Identify which cell holds the provided text, then report its (X, Y) central coordinate. 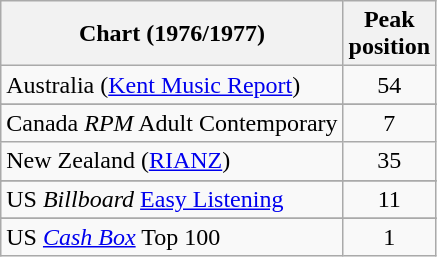
11 (389, 199)
US Billboard Easy Listening (172, 199)
Peakposition (389, 34)
Australia (Kent Music Report) (172, 85)
54 (389, 85)
Chart (1976/1977) (172, 34)
New Zealand (RIANZ) (172, 161)
Canada RPM Adult Contemporary (172, 123)
35 (389, 161)
7 (389, 123)
US Cash Box Top 100 (172, 237)
1 (389, 237)
